Scan for the cell matching the given text and deliver its [X, Y] coordinate at center. 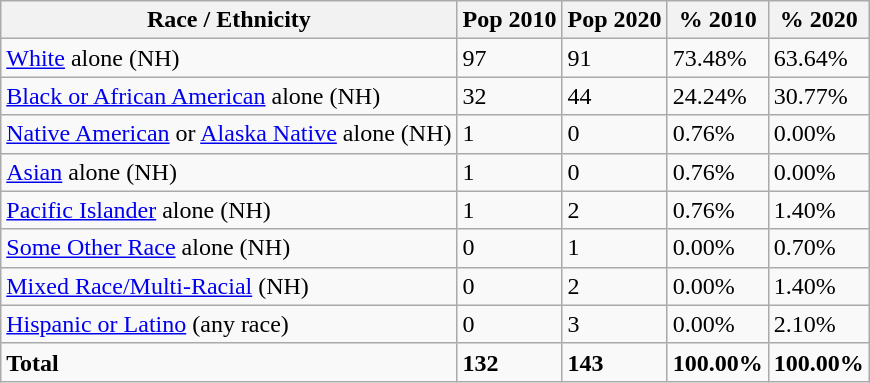
Asian alone (NH) [229, 172]
Pacific Islander alone (NH) [229, 210]
Pop 2020 [614, 20]
Pop 2010 [510, 20]
143 [614, 362]
Native American or Alaska Native alone (NH) [229, 134]
Black or African American alone (NH) [229, 96]
24.24% [718, 96]
Hispanic or Latino (any race) [229, 324]
White alone (NH) [229, 58]
0.70% [818, 248]
91 [614, 58]
% 2010 [718, 20]
97 [510, 58]
132 [510, 362]
Some Other Race alone (NH) [229, 248]
2.10% [818, 324]
Race / Ethnicity [229, 20]
Total [229, 362]
32 [510, 96]
73.48% [718, 58]
44 [614, 96]
Mixed Race/Multi-Racial (NH) [229, 286]
3 [614, 324]
% 2020 [818, 20]
30.77% [818, 96]
63.64% [818, 58]
